Return [X, Y] of the center of cell containing provided text 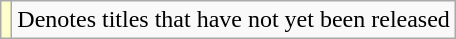
Denotes titles that have not yet been released [234, 20]
